Provide the (x, y) coordinate of the cell's center where the given text is located.  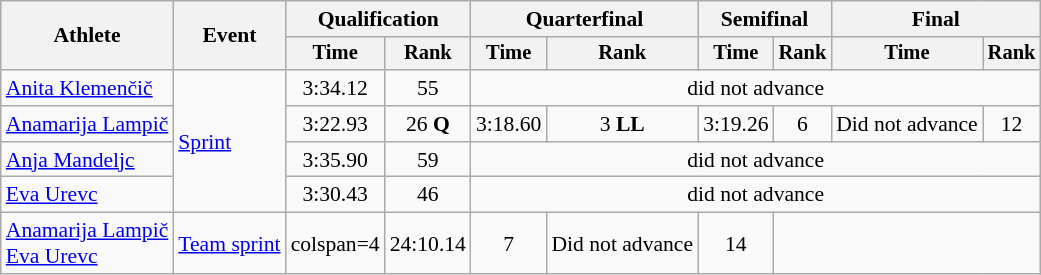
Qualification (378, 19)
3:18.60 (508, 124)
46 (428, 195)
26 Q (428, 124)
Final (936, 19)
3:30.43 (336, 195)
colspan=4 (336, 244)
3:19.26 (736, 124)
Sprint (229, 141)
Quarterfinal (584, 19)
Anamarija Lampič (88, 124)
59 (428, 160)
Anja Mandeljc (88, 160)
Event (229, 36)
Eva Urevc (88, 195)
12 (1012, 124)
14 (736, 244)
Semifinal (764, 19)
3:22.93 (336, 124)
Team sprint (229, 244)
24:10.14 (428, 244)
3 LL (622, 124)
55 (428, 88)
7 (508, 244)
Athlete (88, 36)
3:35.90 (336, 160)
Anamarija LampičEva Urevc (88, 244)
Anita Klemenčič (88, 88)
3:34.12 (336, 88)
6 (803, 124)
